Output the (X, Y) coordinate of the center of the cell containing the given text.  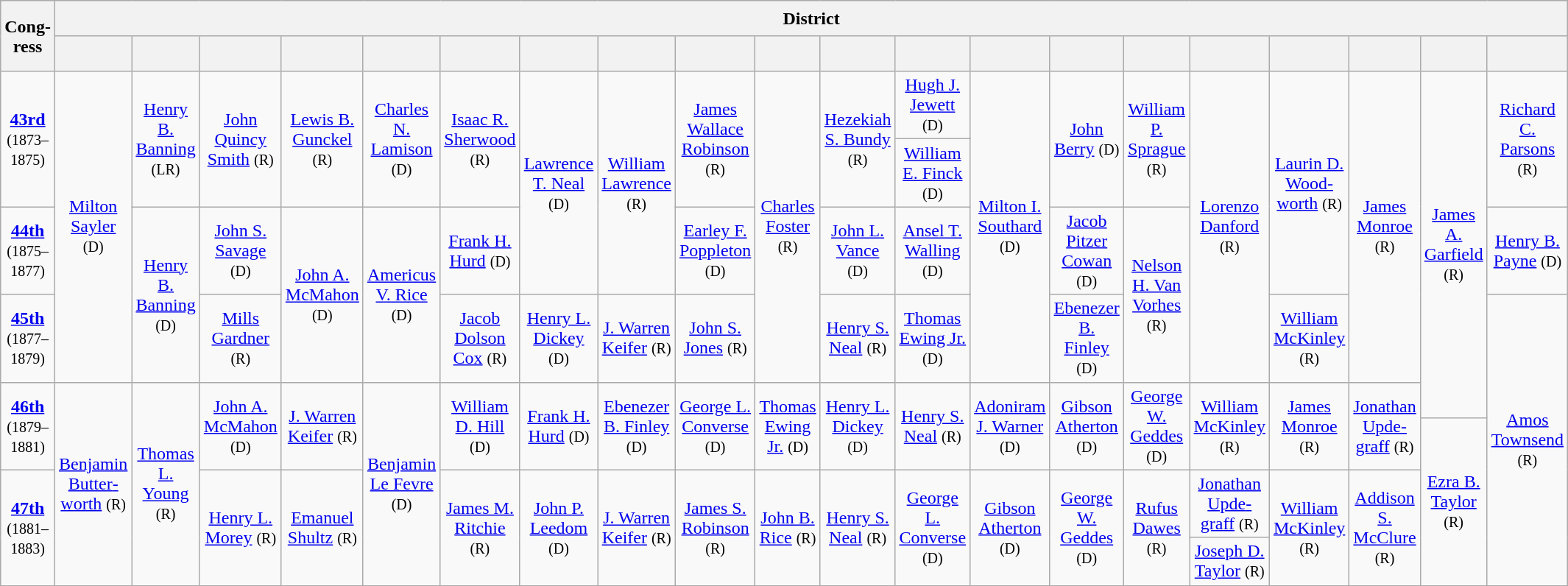
Benjamin Butter­worth (R) (93, 484)
District (811, 18)
Ansel T. Walling (D) (933, 250)
James S. Robinson (R) (715, 527)
John Quincy Smith (R) (240, 139)
46th(1879–1881) (28, 426)
Joseph D. Taylor (R) (1229, 561)
Cong­ress (28, 36)
John Berry (D) (1087, 139)
45th(1877–1879) (28, 339)
William E. Finck (D) (933, 173)
John L. Vance (D) (858, 250)
John P. Leedom (D) (559, 527)
Addison S. McClure (R) (1385, 527)
Mills Gardner (R) (240, 339)
William Lawrence (R) (637, 183)
Milton Sayler (D) (93, 227)
Richard C. Parsons (R) (1527, 139)
John S. Savage (D) (240, 250)
John S. Jones (R) (715, 339)
Henry B. Payne (D) (1527, 250)
Amos Townsend (R) (1527, 440)
James A. Garfield (R) (1453, 244)
Earley F. Poppleton (D) (715, 250)
Jacob Pitzer Cowan (D) (1087, 250)
John B. Rice (R) (788, 527)
Americus V. Rice (D) (401, 294)
Lewis B. Gunckel (R) (322, 139)
Adoniram J. Warner (D) (1010, 426)
47th(1881–1883) (28, 527)
Benjamin Le Fevre (D) (401, 484)
James M. Ritchie (R) (480, 527)
Lorenzo Danford (R) (1229, 227)
Charles N. Lamison (D) (401, 139)
Emanuel Shultz (R) (322, 527)
Rufus Dawes (R) (1156, 527)
Laurin D. Wood­worth (R) (1309, 183)
Ezra B. Taylor (R) (1453, 501)
Isaac R. Sherwood (R) (480, 139)
43rd(1873–1875) (28, 139)
Henry B. Banning (D) (166, 294)
Milton I. Southard (D) (1010, 227)
Nelson H. Van Vorhes (R) (1156, 294)
Henry L. Morey (R) (240, 527)
Thomas L. Young (R) (166, 484)
James Wallace Robinson (R) (715, 139)
Lawrence T. Neal (D) (559, 183)
Hugh J. Jewett (D) (933, 105)
Hezekiah S. Bundy (R) (858, 139)
Charles Foster (R) (788, 227)
Henry B. Banning (LR) (166, 139)
Jacob Dolson Cox (R) (480, 339)
William P. Sprague (R) (1156, 139)
William D. Hill (D) (480, 426)
44th(1875–1877) (28, 250)
